Determine the [x, y] coordinate at the center of the cell enclosing the given text.  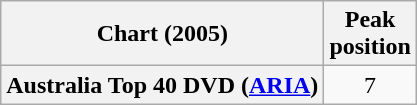
Chart (2005) [162, 34]
Peakposition [370, 34]
7 [370, 85]
Australia Top 40 DVD (ARIA) [162, 85]
